Extract the (x, y) coordinate from the center of the cell holding the provided text.  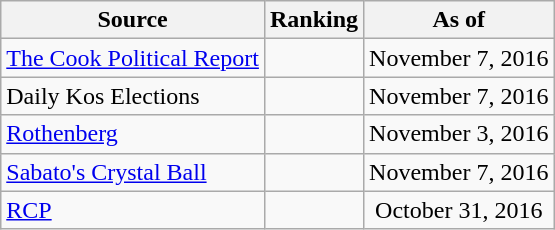
October 31, 2016 (459, 210)
Rothenberg (133, 134)
November 3, 2016 (459, 134)
RCP (133, 210)
The Cook Political Report (133, 58)
Source (133, 20)
Daily Kos Elections (133, 96)
As of (459, 20)
Ranking (314, 20)
Sabato's Crystal Ball (133, 172)
